Search for the cell housing the specified text and yield its (x, y) center coordinate. 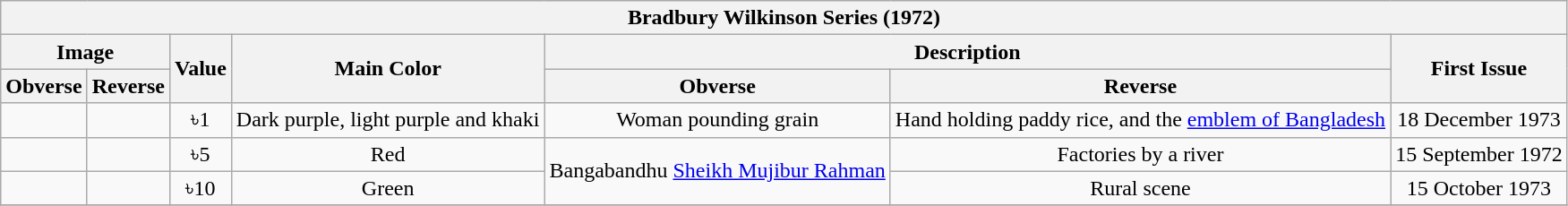
Main Color (388, 69)
Bradbury Wilkinson Series (1972) (784, 18)
15 September 1972 (1479, 154)
Value (201, 69)
Bangabandhu Sheikh Mujibur Rahman (717, 171)
Green (388, 188)
Description (967, 52)
First Issue (1479, 69)
Image (86, 52)
৳10 (201, 188)
15 October 1973 (1479, 188)
Dark purple, light purple and khaki (388, 120)
Woman pounding grain (717, 120)
৳5 (201, 154)
Factories by a river (1140, 154)
Rural scene (1140, 188)
Hand holding paddy rice, and the emblem of Bangladesh (1140, 120)
18 December 1973 (1479, 120)
৳1 (201, 120)
Red (388, 154)
